Output the [x, y] coordinate of the center of the cell containing the given text.  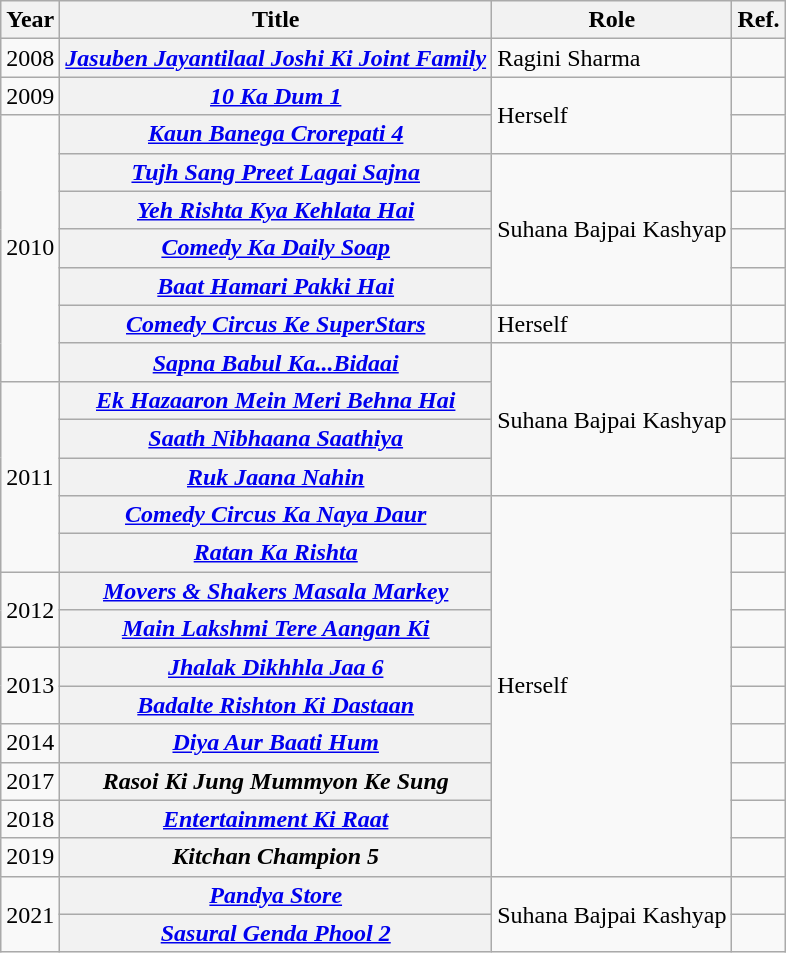
Yeh Rishta Kya Kehlata Hai [276, 210]
2018 [30, 819]
2012 [30, 610]
Comedy Circus Ke SuperStars [276, 324]
2009 [30, 96]
Jasuben Jayantilaal Joshi Ki Joint Family [276, 58]
Ek Hazaaron Mein Meri Behna Hai [276, 400]
Ref. [758, 20]
2013 [30, 686]
Ruk Jaana Nahin [276, 477]
Kitchan Champion 5 [276, 857]
Year [30, 20]
Tujh Sang Preet Lagai Sajna [276, 172]
2014 [30, 743]
Entertainment Ki Raat [276, 819]
Comedy Ka Daily Soap [276, 248]
Sapna Babul Ka...Bidaai [276, 362]
2010 [30, 248]
Baat Hamari Pakki Hai [276, 286]
Saath Nibhaana Saathiya [276, 438]
Title [276, 20]
Diya Aur Baati Hum [276, 743]
2017 [30, 781]
Role [612, 20]
Ragini Sharma [612, 58]
Ratan Ka Rishta [276, 553]
Comedy Circus Ka Naya Daur [276, 515]
2008 [30, 58]
10 Ka Dum 1 [276, 96]
Movers & Shakers Masala Markey [276, 591]
2021 [30, 914]
Sasural Genda Phool 2 [276, 933]
Kaun Banega Crorepati 4 [276, 134]
Jhalak Dikhhla Jaa 6 [276, 667]
Main Lakshmi Tere Aangan Ki [276, 629]
Rasoi Ki Jung Mummyon Ke Sung [276, 781]
2011 [30, 476]
Pandya Store [276, 895]
Badalte Rishton Ki Dastaan [276, 705]
2019 [30, 857]
